Scan for the cell matching the given text and deliver its (x, y) coordinate at center. 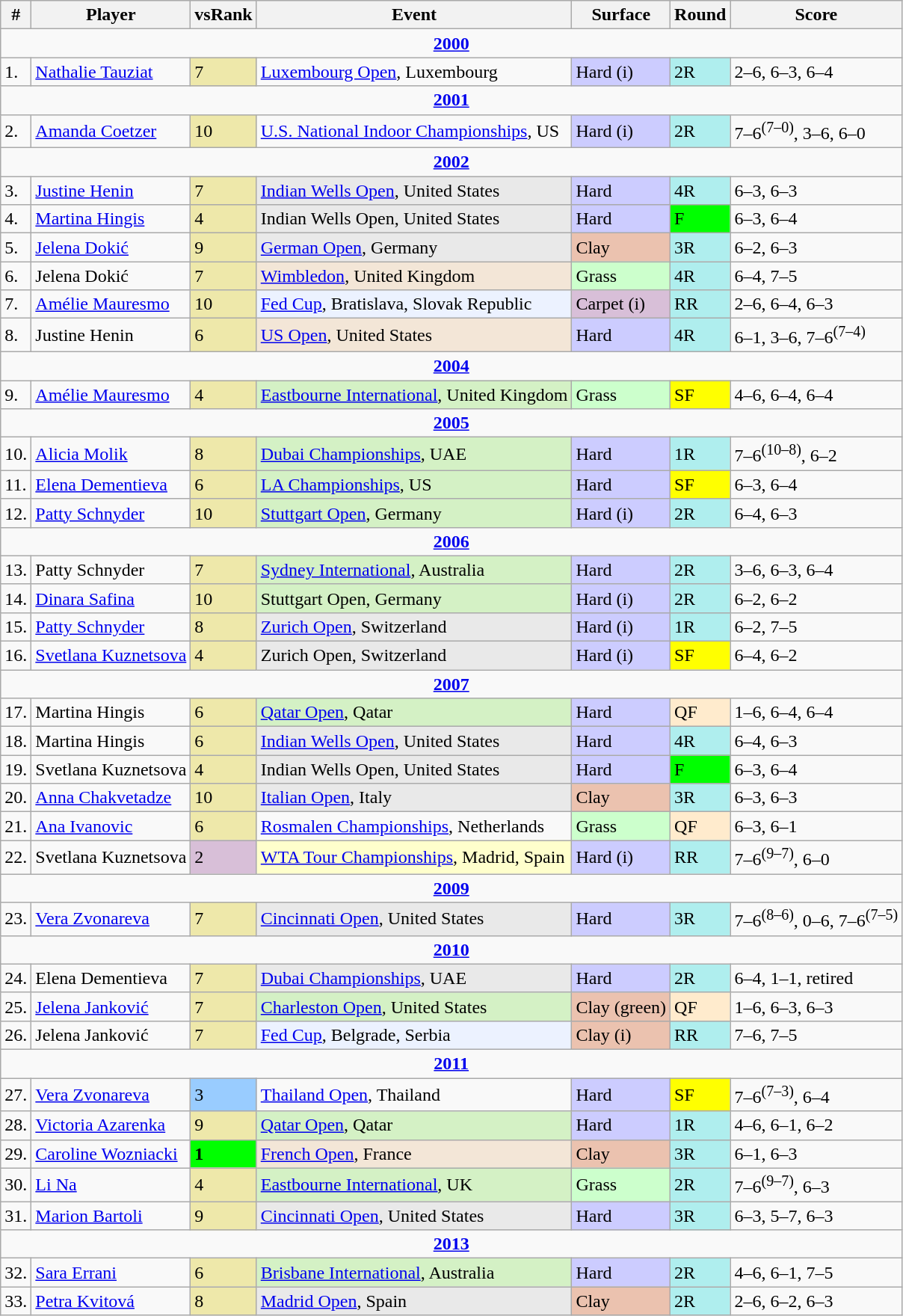
2007 (451, 684)
6–3, 5–7, 6–3 (816, 1216)
Thailand Open, Thailand (414, 1095)
Clay (i) (621, 1035)
10. (16, 455)
6–2, 6–2 (816, 598)
Carpet (i) (621, 304)
18. (16, 741)
Madrid Open, Spain (414, 1301)
6–3, 6–1 (816, 826)
Surface (621, 15)
21. (16, 826)
Sara Errani (111, 1273)
Italian Open, Italy (414, 798)
WTA Tour Championships, Madrid, Spain (414, 857)
4–6, 6–1, 6–2 (816, 1125)
13. (16, 570)
6–4, 7–5 (816, 276)
Brisbane International, Australia (414, 1273)
Player (111, 15)
7–6, 7–5 (816, 1035)
6–2, 6–3 (816, 247)
27. (16, 1095)
19. (16, 769)
# (16, 15)
9. (16, 395)
2–6, 6–2, 6–3 (816, 1301)
6–1, 3–6, 7–6(7–4) (816, 335)
31. (16, 1216)
16. (16, 656)
4–6, 6–4, 6–4 (816, 395)
Round (700, 15)
11. (16, 485)
2011 (451, 1063)
3–6, 6–3, 6–4 (816, 570)
32. (16, 1273)
Charleston Open, United States (414, 1006)
3 (224, 1095)
1 (224, 1154)
14. (16, 598)
Score (816, 15)
Anna Chakvetadze (111, 798)
2013 (451, 1244)
2000 (451, 43)
Eastbourne International, United Kingdom (414, 395)
2–6, 6–3, 6–4 (816, 72)
2010 (451, 950)
Nathalie Tauziat (111, 72)
1–6, 6–4, 6–4 (816, 713)
6–2, 7–5 (816, 627)
Victoria Azarenka (111, 1125)
28. (16, 1125)
26. (16, 1035)
7–6(7–0), 3–6, 6–0 (816, 132)
Sydney International, Australia (414, 570)
2–6, 6–4, 6–3 (816, 304)
Wimbledon, United Kingdom (414, 276)
24. (16, 978)
12. (16, 513)
6–4, 6–2 (816, 656)
Event (414, 15)
17. (16, 713)
2005 (451, 423)
Li Na (111, 1184)
Ana Ivanovic (111, 826)
22. (16, 857)
2006 (451, 541)
25. (16, 1006)
US Open, United States (414, 335)
2001 (451, 100)
20. (16, 798)
Caroline Wozniacki (111, 1154)
7–6(7–3), 6–4 (816, 1095)
Rosmalen Championships, Netherlands (414, 826)
5. (16, 247)
29. (16, 1154)
2009 (451, 888)
2004 (451, 366)
vsRank (224, 15)
1. (16, 72)
U.S. National Indoor Championships, US (414, 132)
7–6(10–8), 6–2 (816, 455)
6–1, 6–3 (816, 1154)
Fed Cup, Bratislava, Slovak Republic (414, 304)
Alicia Molik (111, 455)
3. (16, 191)
Petra Kvitová (111, 1301)
Luxembourg Open, Luxembourg (414, 72)
1–6, 6–3, 6–3 (816, 1006)
6. (16, 276)
15. (16, 627)
33. (16, 1301)
2002 (451, 162)
Fed Cup, Belgrade, Serbia (414, 1035)
4. (16, 219)
German Open, Germany (414, 247)
2. (16, 132)
Eastbourne International, UK (414, 1184)
Clay (green) (621, 1006)
30. (16, 1184)
7–6(8–6), 0–6, 7–6(7–5) (816, 920)
2 (224, 857)
Dinara Safina (111, 598)
6–4, 1–1, retired (816, 978)
4–6, 6–1, 7–5 (816, 1273)
23. (16, 920)
7–6(9–7), 6–3 (816, 1184)
French Open, France (414, 1154)
7–6(9–7), 6–0 (816, 857)
7. (16, 304)
8. (16, 335)
Amanda Coetzer (111, 132)
Marion Bartoli (111, 1216)
LA Championships, US (414, 485)
